Identify which cell holds the provided text, then report its (X, Y) central coordinate. 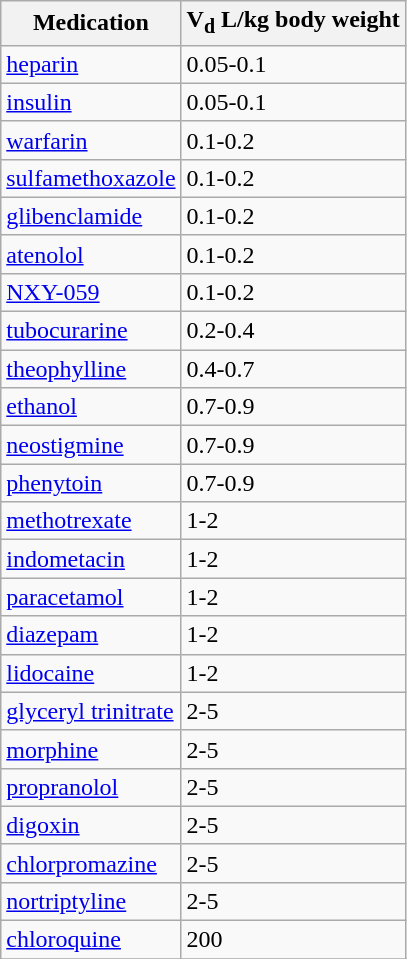
chloroquine (91, 940)
ethanol (91, 407)
Medication (91, 23)
0.4-0.7 (293, 369)
warfarin (91, 140)
paracetamol (91, 597)
chlorpromazine (91, 863)
theophylline (91, 369)
sulfamethoxazole (91, 178)
methotrexate (91, 521)
indometacin (91, 559)
glibenclamide (91, 216)
Vd L/kg body weight (293, 23)
phenytoin (91, 483)
glyceryl trinitrate (91, 711)
lidocaine (91, 673)
NXY-059 (91, 292)
atenolol (91, 254)
diazepam (91, 635)
heparin (91, 64)
digoxin (91, 825)
200 (293, 940)
tubocurarine (91, 331)
morphine (91, 749)
nortriptyline (91, 901)
0.2-0.4 (293, 331)
propranolol (91, 787)
neostigmine (91, 445)
insulin (91, 102)
